Pinpoint the cell where the given text exists, returning its (x, y) midpoint coordinate. 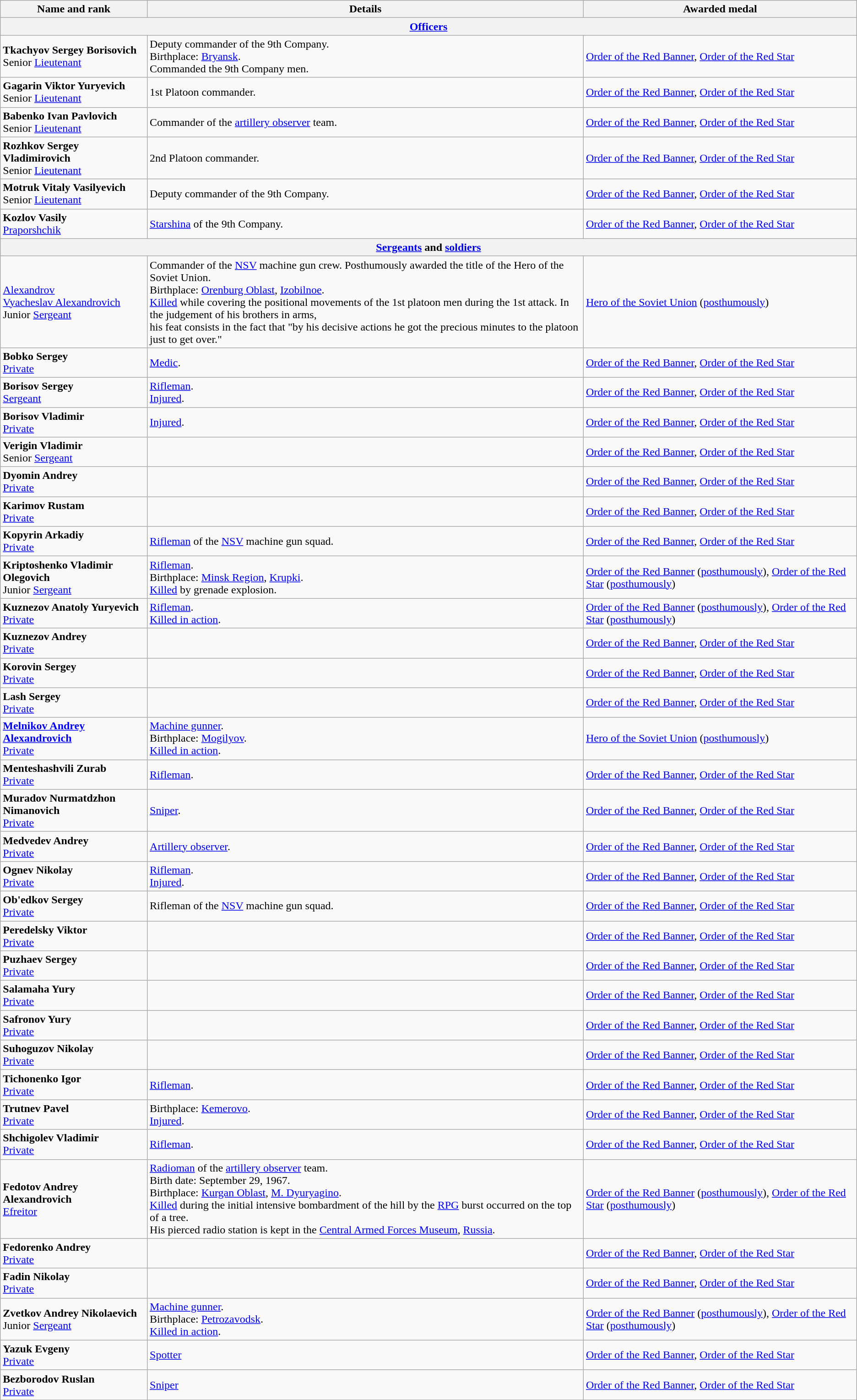
Fedorenko Andrey Private (74, 1253)
Fedotov Andrey Alexandrovich Efreitor (74, 1199)
Gagarin Viktor YuryevichSenior Lieutenant (74, 92)
Menteshashvili Zurab Private (74, 775)
Kuznezov Andrey Private (74, 643)
Deputy commander of the 9th Company.Birthplace: Bryansk.Commanded the 9th Company men. (365, 56)
Shchigolev Vladimir Private (74, 1145)
Details (365, 9)
Name and rank (74, 9)
Rifleman. Birthplace: Minsk Region, Krupki.Killed by grenade explosion. (365, 577)
Kopyrin Arkadiy Private (74, 541)
Sergeants and soldiers (428, 247)
Spotter (365, 1355)
Officers (428, 27)
Borisov Sergey Sergeant (74, 392)
Tkachyov Sergey BorisovichSenior Lieutenant (74, 56)
Machine gunner.Birthplace: Mogilyov.Killed in action. (365, 738)
Birthplace: Kemerovo.Injured. (365, 1114)
Zvetkov Andrey Nikolaevich Junior Sergeant (74, 1319)
Karimov Rustam Private (74, 512)
Peredelsky Viktor Private (74, 936)
Lash Sergey Private (74, 702)
Dyomin Andrey Private (74, 482)
Safronov Yury Private (74, 1026)
Awarded medal (720, 9)
Bezborodov Ruslan Private (74, 1384)
Muradov Nurmatdzhon Nimanovich Private (74, 810)
Melnikov Andrey Alexandrovich Private (74, 738)
Verigin Vladimir Senior Sergeant (74, 452)
Motruk Vitaly VasilyevichSenior Lieutenant (74, 194)
Alexandrov Vyacheslav Alexandrovich Junior Sergeant (74, 302)
Yazuk Evgeny Private (74, 1355)
Ob'edkov Sergey Private (74, 906)
Puzhaev Sergey Private (74, 966)
Rozhkov Sergey VladimirovichSenior Lieutenant (74, 158)
Medic. (365, 363)
Bobko Sergey Private (74, 363)
Injured. (365, 422)
Fadin Nikolay Private (74, 1283)
Salamaha Yury Private (74, 995)
Korovin Sergey Private (74, 673)
Deputy commander of the 9th Company. (365, 194)
Suhoguzov Nikolay Private (74, 1055)
2nd Platoon commander. (365, 158)
Sniper. (365, 810)
Kriptoshenko Vladimir Olegovich Junior Sergeant (74, 577)
Babenko Ivan PavlovichSenior Lieutenant (74, 122)
Kozlov VasilyPraporshchik (74, 223)
Machine gunner. Birthplace: Petrozavodsk.Killed in action. (365, 1319)
Tichonenko Igor Private (74, 1085)
Rifleman.Killed in action. (365, 613)
Ognev Nikolay Private (74, 876)
1st Platoon commander. (365, 92)
Starshina of the 9th Company. (365, 223)
Commander of the artillery observer team. (365, 122)
Sniper (365, 1384)
Borisov Vladimir Private (74, 422)
Medvedev Andrey Private (74, 846)
Trutnev Pavel Private (74, 1114)
Artillery observer. (365, 846)
Kuznezov Anatoly Yuryevich Private (74, 613)
